Detect which cell encompasses the target text, then output its [x, y] center coordinate. 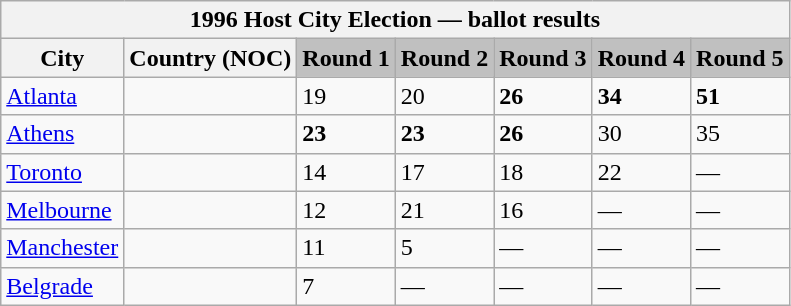
Round 3 [543, 58]
51 [740, 96]
20 [444, 96]
Manchester [62, 248]
Belgrade [62, 286]
12 [346, 210]
Athens [62, 134]
16 [543, 210]
22 [641, 172]
City [62, 58]
14 [346, 172]
Round 1 [346, 58]
17 [444, 172]
1996 Host City Election — ballot results [395, 20]
Round 4 [641, 58]
5 [444, 248]
34 [641, 96]
Melbourne [62, 210]
Round 2 [444, 58]
19 [346, 96]
Country (NOC) [210, 58]
30 [641, 134]
21 [444, 210]
Atlanta [62, 96]
Toronto [62, 172]
18 [543, 172]
7 [346, 286]
11 [346, 248]
35 [740, 134]
Round 5 [740, 58]
